Output the [x, y] coordinate of the center of the cell containing the given text.  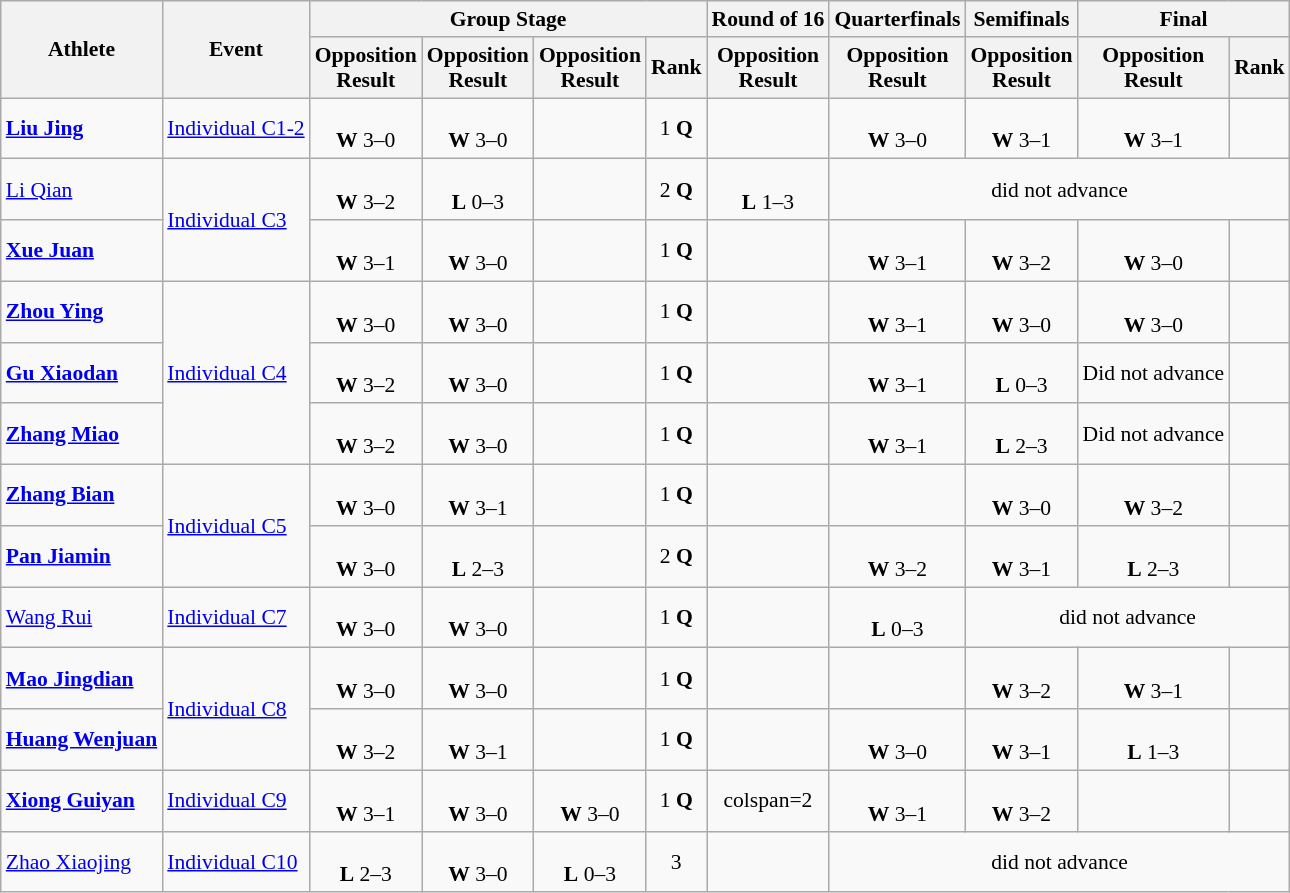
Xiong Guiyan [82, 800]
Round of 16 [768, 19]
Xue Juan [82, 250]
Zhou Ying [82, 312]
Athlete [82, 50]
Liu Jing [82, 128]
3 [676, 862]
Individual C1-2 [236, 128]
Group Stage [508, 19]
Individual C10 [236, 862]
colspan=2 [768, 800]
Wang Rui [82, 618]
Semifinals [1021, 19]
Pan Jiamin [82, 556]
Individual C4 [236, 372]
Huang Wenjuan [82, 740]
Individual C8 [236, 709]
Li Qian [82, 190]
Individual C7 [236, 618]
Individual C5 [236, 526]
Event [236, 50]
Zhang Miao [82, 434]
Individual C3 [236, 220]
Zhao Xiaojing [82, 862]
Gu Xiaodan [82, 372]
Mao Jingdian [82, 678]
Zhang Bian [82, 496]
Final [1184, 19]
Individual C9 [236, 800]
Quarterfinals [897, 19]
